Return [x, y] of the center of cell containing provided text 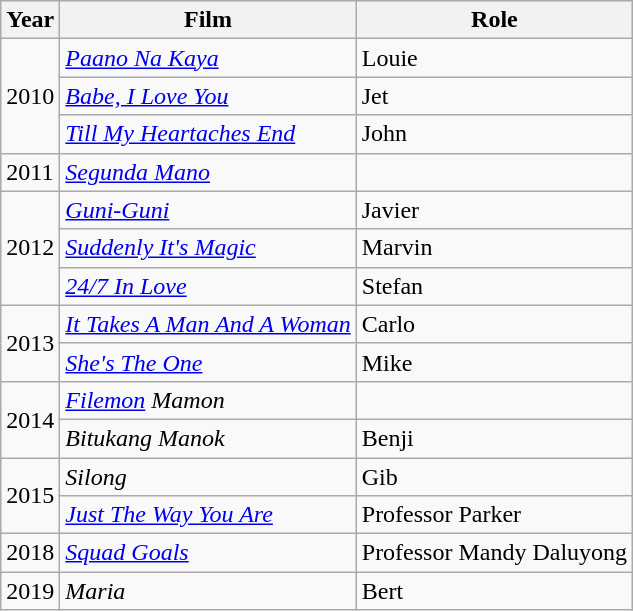
Year [30, 20]
2011 [30, 172]
Professor Mandy Daluyong [494, 553]
Maria [208, 591]
2019 [30, 591]
2012 [30, 248]
Just The Way You Are [208, 515]
2018 [30, 553]
Babe, I Love You [208, 96]
2014 [30, 419]
She's The One [208, 362]
Till My Heartaches End [208, 134]
Silong [208, 477]
Javier [494, 210]
Guni-Guni [208, 210]
Carlo [494, 324]
Gib [494, 477]
Film [208, 20]
Suddenly It's Magic [208, 248]
Jet [494, 96]
Squad Goals [208, 553]
Filemon Mamon [208, 400]
Bert [494, 591]
Bitukang Manok [208, 438]
2015 [30, 496]
Louie [494, 58]
Segunda Mano [208, 172]
Mike [494, 362]
Professor Parker [494, 515]
2010 [30, 96]
24/7 In Love [208, 286]
Marvin [494, 248]
Paano Na Kaya [208, 58]
John [494, 134]
2013 [30, 343]
Stefan [494, 286]
Role [494, 20]
Benji [494, 438]
It Takes A Man And A Woman [208, 324]
